Output the [X, Y] coordinate of the center of the cell containing the given text.  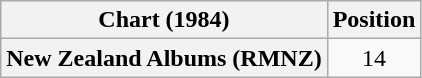
Chart (1984) [164, 20]
14 [374, 58]
New Zealand Albums (RMNZ) [164, 58]
Position [374, 20]
